Capture the cell that displays the provided text and extract its (X, Y) central coordinate. 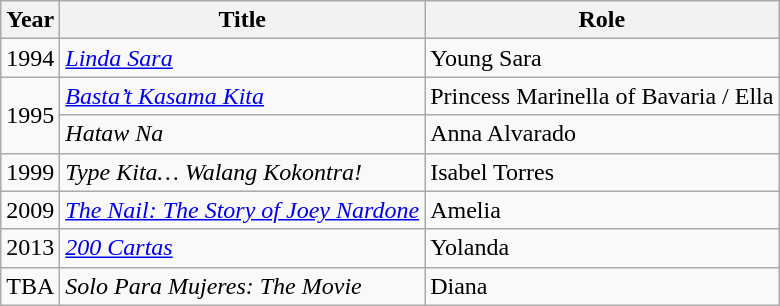
TBA (30, 286)
Role (602, 20)
Diana (602, 286)
2009 (30, 210)
Linda Sara (242, 58)
1995 (30, 115)
Title (242, 20)
200 Cartas (242, 248)
Princess Marinella of Bavaria / Ella (602, 96)
Yolanda (602, 248)
Isabel Torres (602, 172)
1999 (30, 172)
Amelia (602, 210)
Hataw Na (242, 134)
Young Sara (602, 58)
Solo Para Mujeres: The Movie (242, 286)
The Nail: The Story of Joey Nardone (242, 210)
Anna Alvarado (602, 134)
1994 (30, 58)
Year (30, 20)
Basta’t Kasama Kita (242, 96)
Type Kita… Walang Kokontra! (242, 172)
2013 (30, 248)
